Pinpoint the cell where the given text exists, returning its (x, y) midpoint coordinate. 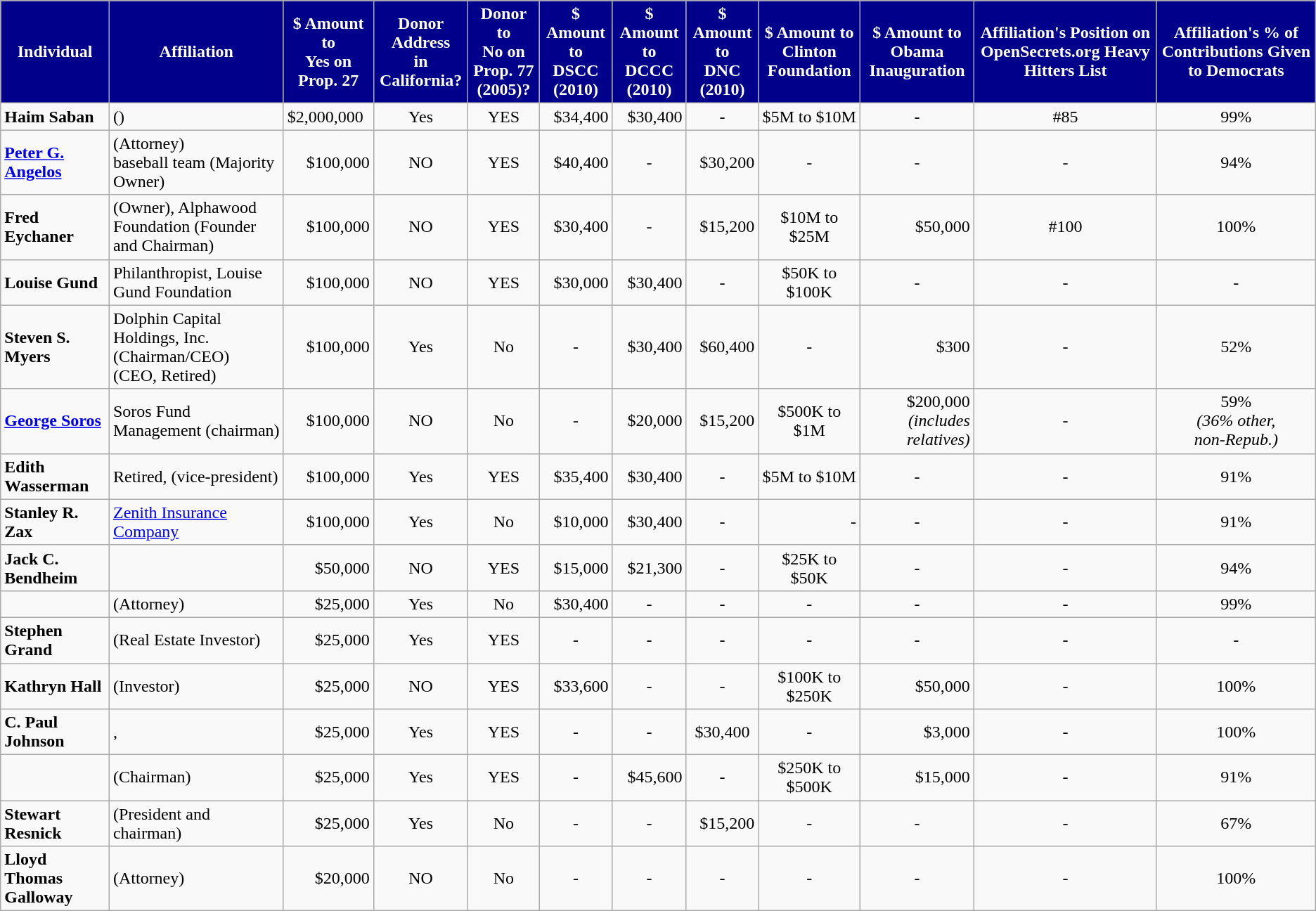
Fred Eychaner (55, 227)
$300 (917, 347)
67% (1236, 824)
Steven S. Myers (55, 347)
Stewart Resnick (55, 824)
$2,000,000 (328, 117)
Affiliation's Position on OpenSecrets.org Heavy Hitters List (1065, 52)
(Investor) (196, 686)
Donor Addressin California? (420, 52)
$34,400 (576, 117)
#100 (1065, 227)
$500K to $1M (810, 421)
Affiliation (196, 52)
$ Amount toYes on Prop. 27 (328, 52)
$30,000 (576, 283)
$100K to $250K (810, 686)
$33,600 (576, 686)
$250K to $500K (810, 777)
() (196, 117)
C. Paul Johnson (55, 732)
George Soros (55, 421)
$25K to $50K (810, 568)
, (196, 732)
$10M to $25M (810, 227)
Affiliation's % of Contributions Given to Democrats (1236, 52)
Louise Gund (55, 283)
Zenith Insurance Company (196, 522)
Haim Saban (55, 117)
(Chairman) (196, 777)
$ Amount toClinton Foundation (810, 52)
Individual (55, 52)
$21,300 (650, 568)
$10,000 (576, 522)
Philanthropist, Louise Gund Foundation (196, 283)
$3,000 (917, 732)
(President and chairman) (196, 824)
$50K to $100K (810, 283)
#85 (1065, 117)
(Real Estate Investor) (196, 640)
(Attorney) baseball team (Majority Owner) (196, 162)
Donor toNo on Prop. 77(2005)? (503, 52)
Stanley R. Zax (55, 522)
$45,600 (650, 777)
(Owner), Alphawood Foundation (Founder and Chairman) (196, 227)
Jack C. Bendheim (55, 568)
Retired, (vice-president) (196, 477)
$40,400 (576, 162)
$ Amount toDNC (2010) (723, 52)
59%(36% other,non-Repub.) (1236, 421)
Lloyd Thomas Galloway (55, 879)
$ Amount toDCCC (2010) (650, 52)
$35,400 (576, 477)
$ Amount toDSCC (2010) (576, 52)
$200,000(includes relatives) (917, 421)
$ Amount toObama Inauguration (917, 52)
Kathryn Hall (55, 686)
Dolphin Capital Holdings, Inc. (Chairman/CEO) (CEO, Retired) (196, 347)
52% (1236, 347)
$30,200 (723, 162)
Soros Fund Management (chairman) (196, 421)
Peter G. Angelos (55, 162)
Stephen Grand (55, 640)
$60,400 (723, 347)
Edith Wasserman (55, 477)
